Find where the given text appears and provide that cell's center as (X, Y) coordinate. 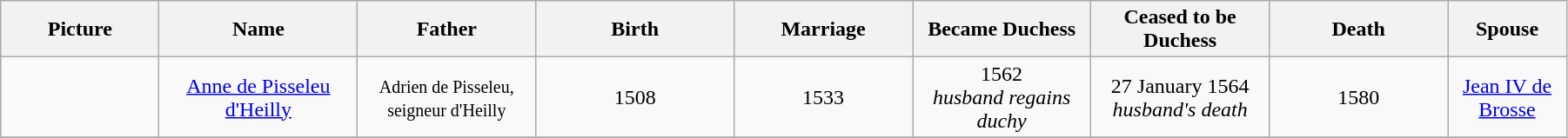
1562husband regains duchy (1002, 97)
Picture (80, 30)
1580 (1359, 97)
Birth (635, 30)
Death (1359, 30)
Ceased to be Duchess (1180, 30)
Marriage (823, 30)
1508 (635, 97)
Spouse (1507, 30)
Became Duchess (1002, 30)
Father (447, 30)
27 January 1564husband's death (1180, 97)
Anne de Pisseleu d'Heilly (258, 97)
1533 (823, 97)
Jean IV de Brosse (1507, 97)
Adrien de Pisseleu, seigneur d'Heilly (447, 97)
Name (258, 30)
